From the cell containing the given text, extract its center point as [X, Y] coordinate. 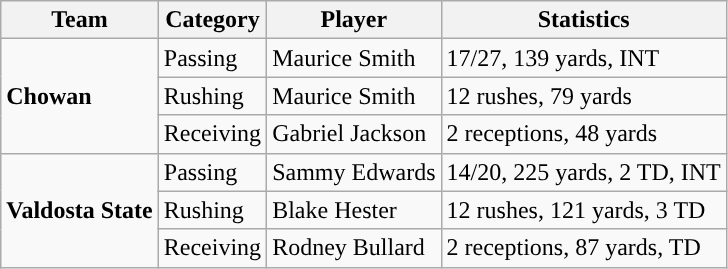
Sammy Edwards [354, 172]
12 rushes, 79 yards [584, 96]
Team [80, 20]
17/27, 139 yards, INT [584, 58]
12 rushes, 121 yards, 3 TD [584, 210]
Rodney Bullard [354, 248]
Valdosta State [80, 210]
2 receptions, 48 yards [584, 134]
Chowan [80, 96]
Category [212, 20]
Gabriel Jackson [354, 134]
Player [354, 20]
2 receptions, 87 yards, TD [584, 248]
14/20, 225 yards, 2 TD, INT [584, 172]
Blake Hester [354, 210]
Statistics [584, 20]
